Scan for the cell matching the given text and deliver its [X, Y] coordinate at center. 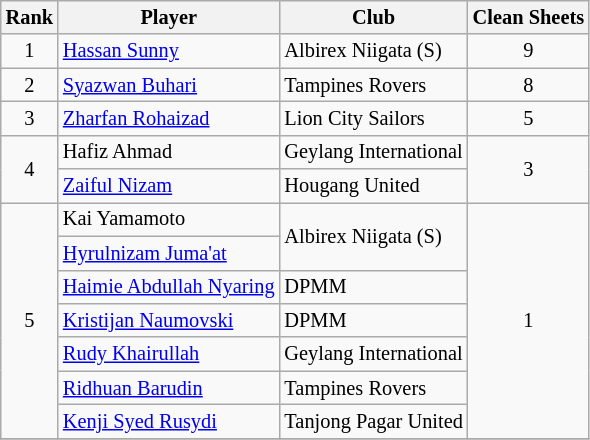
Ridhuan Barudin [168, 388]
Hassan Sunny [168, 51]
Hyrulnizam Juma'at [168, 253]
Lion City Sailors [373, 118]
Kristijan Naumovski [168, 320]
Clean Sheets [528, 17]
Hafiz Ahmad [168, 152]
Rank [30, 17]
2 [30, 85]
4 [30, 168]
Club [373, 17]
Tanjong Pagar United [373, 421]
Rudy Khairullah [168, 354]
Kai Yamamoto [168, 219]
Kenji Syed Rusydi [168, 421]
Haimie Abdullah Nyaring [168, 287]
Zaiful Nizam [168, 186]
Hougang United [373, 186]
Syazwan Buhari [168, 85]
8 [528, 85]
9 [528, 51]
Player [168, 17]
Zharfan Rohaizad [168, 118]
